Detect which cell encompasses the target text, then output its (X, Y) center coordinate. 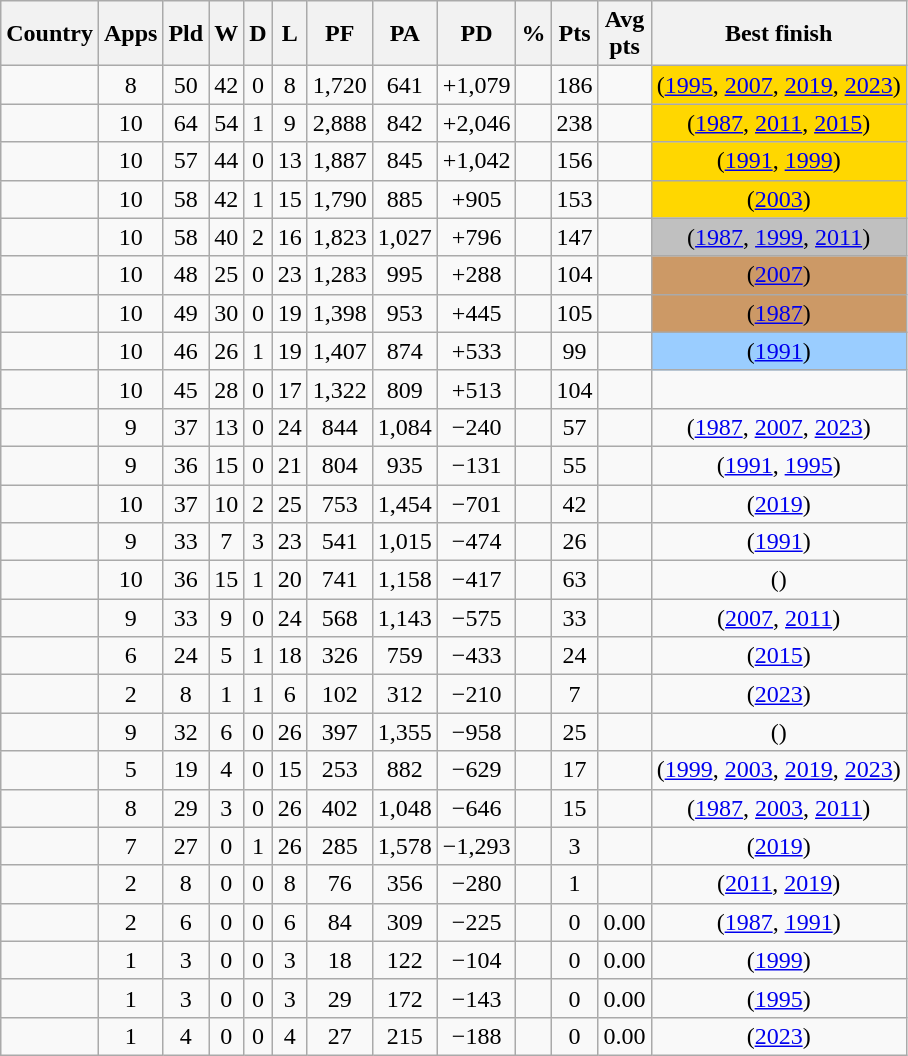
995 (404, 275)
844 (340, 427)
804 (340, 465)
842 (404, 123)
−646 (476, 808)
102 (340, 694)
−210 (476, 694)
(1987, 2003, 2011) (778, 808)
741 (340, 580)
882 (404, 770)
D (258, 34)
W (226, 34)
1,454 (404, 503)
40 (226, 237)
+796 (476, 237)
45 (186, 389)
20 (290, 580)
50 (186, 85)
+1,079 (476, 85)
−188 (476, 1036)
28 (226, 389)
1,143 (404, 618)
(1999, 2003, 2019, 2023) (778, 770)
1,355 (404, 732)
+533 (476, 351)
2,888 (340, 123)
1,823 (340, 237)
+2,046 (476, 123)
(1991, 1995) (778, 465)
Pld (186, 34)
32 (186, 732)
215 (404, 1036)
105 (574, 313)
64 (186, 123)
PF (340, 34)
1,015 (404, 542)
186 (574, 85)
(1995) (778, 998)
(2003) (778, 199)
172 (404, 998)
(1995, 2007, 2019, 2023) (778, 85)
397 (340, 732)
63 (574, 580)
Best finish (778, 34)
+513 (476, 389)
−225 (476, 922)
(2007, 2011) (778, 618)
312 (404, 694)
−280 (476, 884)
Apps (130, 34)
−131 (476, 465)
156 (574, 161)
54 (226, 123)
(1987, 2007, 2023) (778, 427)
1,578 (404, 846)
49 (186, 313)
(1999) (778, 960)
84 (340, 922)
845 (404, 161)
1,720 (340, 85)
−240 (476, 427)
1,322 (340, 389)
44 (226, 161)
122 (404, 960)
55 (574, 465)
1,048 (404, 808)
(2015) (778, 656)
PA (404, 34)
326 (340, 656)
1,407 (340, 351)
885 (404, 199)
(1987, 1991) (778, 922)
1,283 (340, 275)
147 (574, 237)
+288 (476, 275)
356 (404, 884)
1,084 (404, 427)
238 (574, 123)
Pts (574, 34)
(1991, 1999) (778, 161)
953 (404, 313)
−143 (476, 998)
−1,293 (476, 846)
(1987, 2011, 2015) (778, 123)
% (534, 34)
(2007) (778, 275)
(1987, 1999, 2011) (778, 237)
(2011, 2019) (778, 884)
+445 (476, 313)
76 (340, 884)
1,790 (340, 199)
Country (50, 34)
−958 (476, 732)
(1987) (778, 313)
99 (574, 351)
−104 (476, 960)
21 (290, 465)
48 (186, 275)
1,027 (404, 237)
+1,042 (476, 161)
759 (404, 656)
1,158 (404, 580)
753 (340, 503)
−575 (476, 618)
−433 (476, 656)
−701 (476, 503)
641 (404, 85)
285 (340, 846)
L (290, 34)
1,398 (340, 313)
+905 (476, 199)
541 (340, 542)
PD (476, 34)
−474 (476, 542)
153 (574, 199)
253 (340, 770)
809 (404, 389)
309 (404, 922)
46 (186, 351)
402 (340, 808)
16 (290, 237)
874 (404, 351)
935 (404, 465)
30 (226, 313)
−629 (476, 770)
Avgpts (624, 34)
1,887 (340, 161)
−417 (476, 580)
568 (340, 618)
